Provide the [x, y] coordinate of the cell's center where the given text is located.  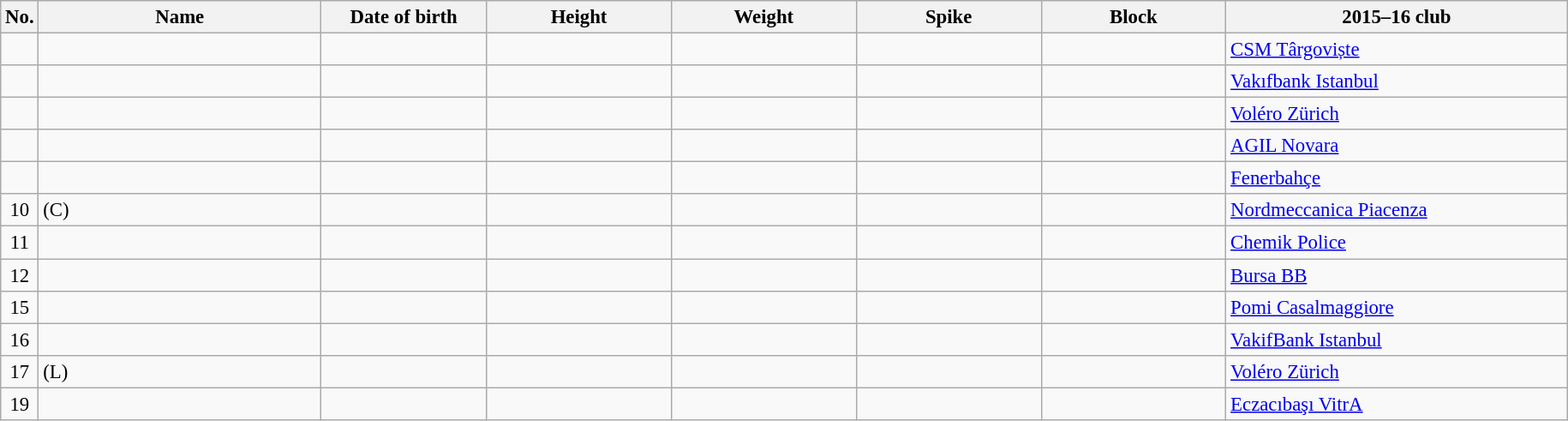
16 [20, 340]
Fenerbahçe [1397, 178]
Vakıfbank Istanbul [1397, 81]
(L) [180, 371]
11 [20, 243]
Height [579, 17]
Pomi Casalmaggiore [1397, 307]
Chemik Police [1397, 243]
Spike [949, 17]
2015–16 club [1397, 17]
Weight [763, 17]
AGIL Novara [1397, 146]
Name [180, 17]
Eczacıbaşı VitrA [1397, 404]
Nordmeccanica Piacenza [1397, 210]
Bursa BB [1397, 275]
(C) [180, 210]
CSM Târgoviște [1397, 50]
17 [20, 371]
19 [20, 404]
Block [1134, 17]
No. [20, 17]
VakifBank Istanbul [1397, 340]
15 [20, 307]
Date of birth [404, 17]
12 [20, 275]
10 [20, 210]
